Provide the [x, y] coordinate of the cell's center where the given text is located.  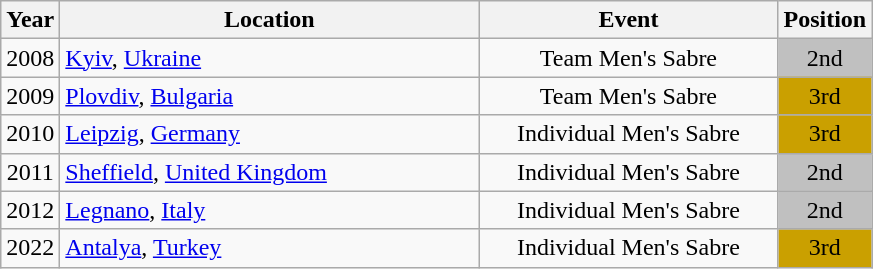
Position [825, 20]
2008 [30, 58]
Leipzig, Germany [270, 134]
Location [270, 20]
Legnano, Italy [270, 210]
2009 [30, 96]
2010 [30, 134]
Plovdiv, Bulgaria [270, 96]
Kyiv, Ukraine [270, 58]
Event [628, 20]
2012 [30, 210]
2022 [30, 248]
Sheffield, United Kingdom [270, 172]
2011 [30, 172]
Antalya, Turkey [270, 248]
Year [30, 20]
